From the cell containing the given text, extract its center point as [X, Y] coordinate. 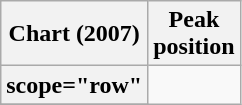
scope="row" [74, 85]
Peakposition [194, 34]
Chart (2007) [74, 34]
